Search for the cell housing the specified text and yield its (X, Y) center coordinate. 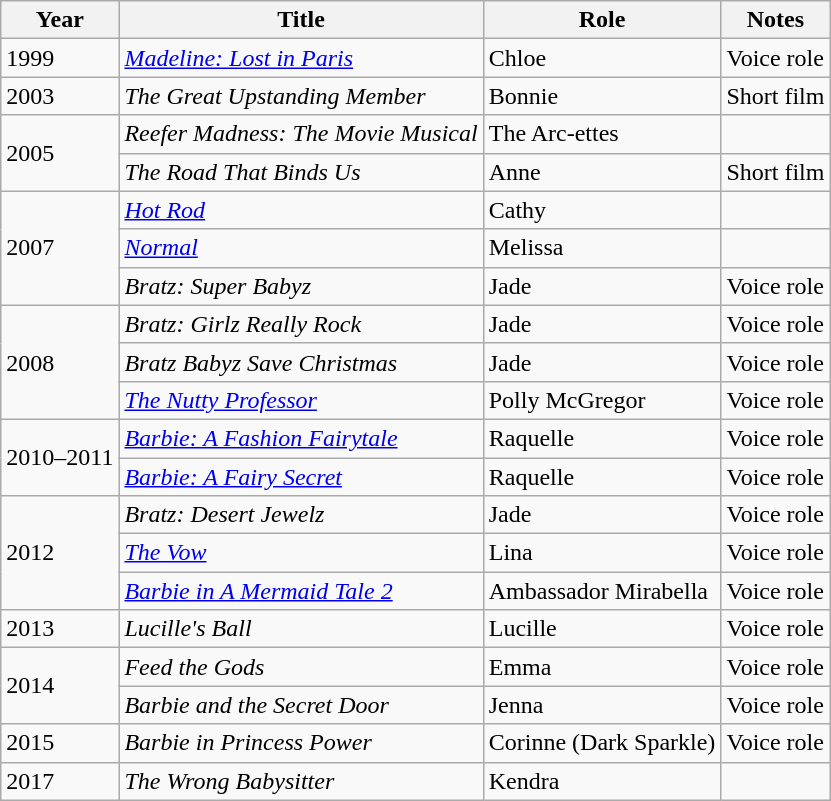
Lina (602, 553)
Bratz: Desert Jewelz (301, 515)
Normal (301, 248)
Barbie in Princess Power (301, 743)
Chloe (602, 58)
2010–2011 (60, 457)
2015 (60, 743)
Anne (602, 172)
Reefer Madness: The Movie Musical (301, 134)
The Arc-ettes (602, 134)
Title (301, 20)
2012 (60, 553)
2005 (60, 153)
Kendra (602, 781)
The Great Upstanding Member (301, 96)
2014 (60, 686)
Barbie: A Fairy Secret (301, 477)
2007 (60, 248)
Year (60, 20)
Ambassador Mirabella (602, 591)
Lucille's Ball (301, 629)
The Vow (301, 553)
The Wrong Babysitter (301, 781)
Bratz: Super Babyz (301, 286)
2003 (60, 96)
The Nutty Professor (301, 400)
Barbie: A Fashion Fairytale (301, 438)
Hot Rod (301, 210)
Notes (776, 20)
Cathy (602, 210)
Role (602, 20)
Jenna (602, 705)
2013 (60, 629)
2008 (60, 362)
Corinne (Dark Sparkle) (602, 743)
Barbie and the Secret Door (301, 705)
2017 (60, 781)
1999 (60, 58)
The Road That Binds Us (301, 172)
Bratz: Girlz Really Rock (301, 324)
Bratz Babyz Save Christmas (301, 362)
Feed the Gods (301, 667)
Melissa (602, 248)
Barbie in A Mermaid Tale 2 (301, 591)
Lucille (602, 629)
Bonnie (602, 96)
Polly McGregor (602, 400)
Emma (602, 667)
Madeline: Lost in Paris (301, 58)
